Capture the cell that displays the provided text and extract its [X, Y] central coordinate. 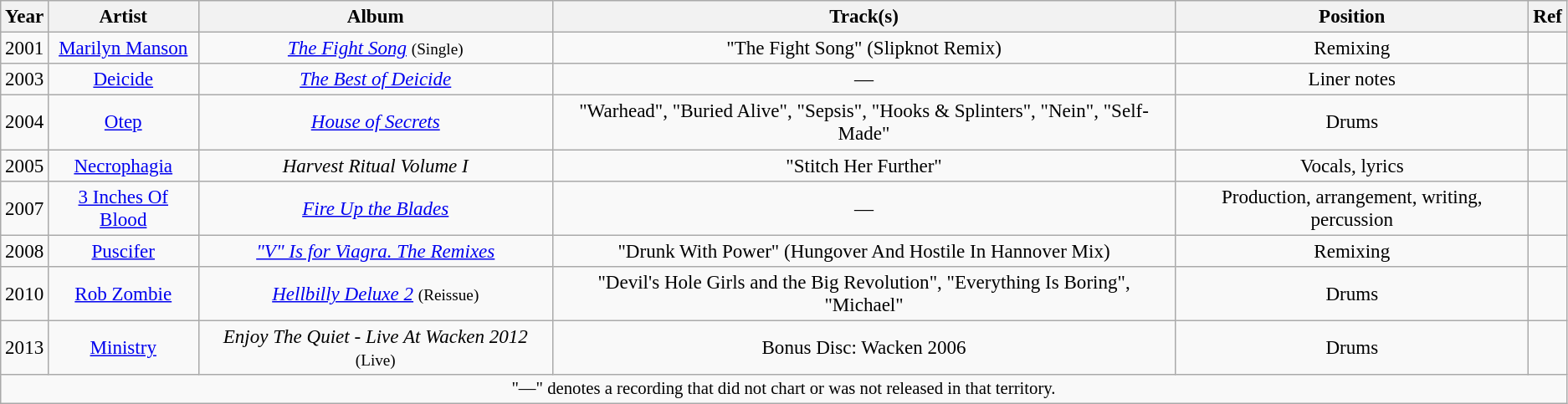
Deicide [124, 79]
"The Fight Song" (Slipknot Remix) [863, 49]
"Stitch Her Further" [863, 166]
Liner notes [1352, 79]
Position [1352, 17]
"V" Is for Viagra. The Remixes [375, 251]
3 Inches Of Blood [124, 209]
2013 [25, 348]
"—" denotes a recording that did not chart or was not released in that territory. [783, 389]
Harvest Ritual Volume I [375, 166]
2004 [25, 122]
2005 [25, 166]
House of Secrets [375, 122]
Artist [124, 17]
"Devil's Hole Girls and the Big Revolution", "Everything Is Boring", "Michael" [863, 294]
Marilyn Manson [124, 49]
Puscifer [124, 251]
"Warhead", "Buried Alive", "Sepsis", "Hooks & Splinters", "Nein", "Self-Made" [863, 122]
Production, arrangement, writing, percussion [1352, 209]
The Best of Deicide [375, 79]
Ref [1548, 17]
2007 [25, 209]
2008 [25, 251]
2001 [25, 49]
2010 [25, 294]
The Fight Song (Single) [375, 49]
Track(s) [863, 17]
Album [375, 17]
Otep [124, 122]
Necrophagia [124, 166]
Fire Up the Blades [375, 209]
Bonus Disc: Wacken 2006 [863, 348]
"Drunk With Power" (Hungover And Hostile In Hannover Mix) [863, 251]
2003 [25, 79]
Vocals, lyrics [1352, 166]
Rob Zombie [124, 294]
Year [25, 17]
Ministry [124, 348]
Enjoy The Quiet - Live At Wacken 2012 (Live) [375, 348]
Hellbilly Deluxe 2 (Reissue) [375, 294]
